Extract the [x, y] coordinate from the center of the cell holding the provided text.  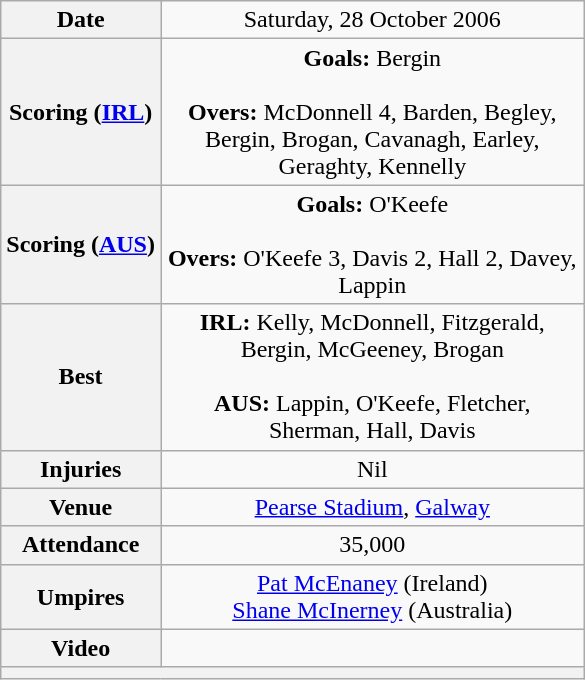
Venue [81, 507]
Scoring (AUS) [81, 244]
Pat McEnaney (Ireland)Shane McInerney (Australia) [372, 596]
Scoring (IRL) [81, 112]
IRL: Kelly, McDonnell, Fitzgerald, Bergin, McGeeney, Brogan AUS: Lappin, O'Keefe, Fletcher, Sherman, Hall, Davis [372, 377]
Video [81, 648]
35,000 [372, 545]
Goals: O'Keefe Overs: O'Keefe 3, Davis 2, Hall 2, Davey, Lappin [372, 244]
Pearse Stadium, Galway [372, 507]
Attendance [81, 545]
Nil [372, 469]
Goals: Bergin Overs: McDonnell 4, Barden, Begley, Bergin, Brogan, Cavanagh, Earley, Geraghty, Kennelly [372, 112]
Date [81, 20]
Best [81, 377]
Injuries [81, 469]
Saturday, 28 October 2006 [372, 20]
Umpires [81, 596]
